Return [x, y] of the center of cell containing provided text 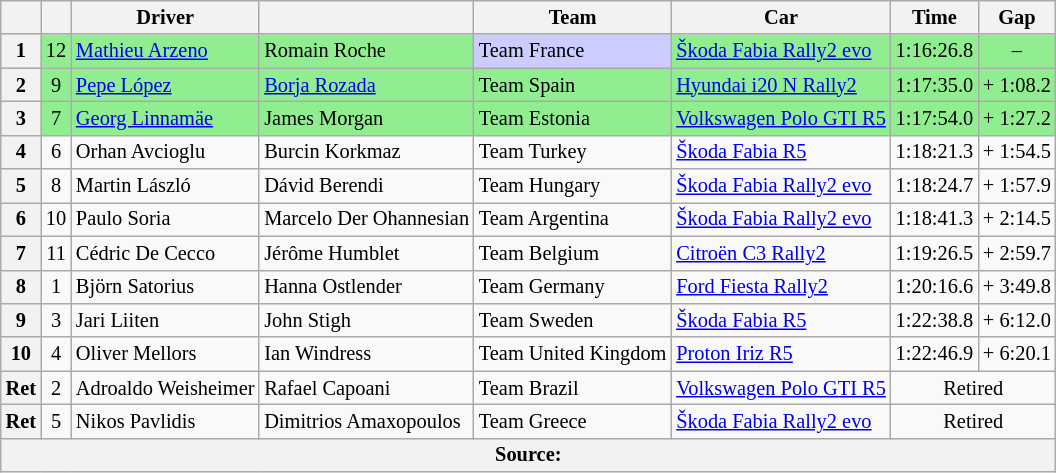
Hyundai i20 N Rally2 [780, 85]
+ 1:27.2 [1017, 118]
Dávid Berendi [366, 186]
Team Greece [572, 421]
+ 6:12.0 [1017, 320]
Björn Satorius [165, 287]
Orhan Avcioglu [165, 152]
Marcelo Der Ohannesian [366, 219]
Team Sweden [572, 320]
James Morgan [366, 118]
Team [572, 17]
Team Estonia [572, 118]
+ 3:49.8 [1017, 287]
Pepe López [165, 85]
+ 1:54.5 [1017, 152]
Nikos Pavlidis [165, 421]
+ 6:20.1 [1017, 354]
1:18:24.7 [934, 186]
1:19:26.5 [934, 253]
John Stigh [366, 320]
Dimitrios Amaxopoulos [366, 421]
Driver [165, 17]
Borja Rozada [366, 85]
1:18:41.3 [934, 219]
Jari Liiten [165, 320]
Georg Linnamäe [165, 118]
Burcin Korkmaz [366, 152]
Martin László [165, 186]
Time [934, 17]
Team Argentina [572, 219]
1:18:21.3 [934, 152]
Citroën C3 Rally2 [780, 253]
1:17:35.0 [934, 85]
11 [56, 253]
Team Belgium [572, 253]
Team France [572, 51]
Ian Windress [366, 354]
+ 1:08.2 [1017, 85]
1:17:54.0 [934, 118]
1:16:26.8 [934, 51]
Rafael Capoani [366, 388]
– [1017, 51]
1:20:16.6 [934, 287]
Jérôme Humblet [366, 253]
+ 2:14.5 [1017, 219]
Car [780, 17]
Hanna Ostlender [366, 287]
Ford Fiesta Rally2 [780, 287]
+ 1:57.9 [1017, 186]
Proton Iriz R5 [780, 354]
Paulo Soria [165, 219]
Mathieu Arzeno [165, 51]
Team Germany [572, 287]
Team United Kingdom [572, 354]
12 [56, 51]
Team Brazil [572, 388]
+ 2:59.7 [1017, 253]
Cédric De Cecco [165, 253]
1:22:38.8 [934, 320]
Gap [1017, 17]
Adroaldo Weisheimer [165, 388]
Source: [528, 455]
Oliver Mellors [165, 354]
Team Spain [572, 85]
Team Hungary [572, 186]
Romain Roche [366, 51]
1:22:46.9 [934, 354]
Team Turkey [572, 152]
